Find where the given text appears and provide that cell's center as [X, Y] coordinate. 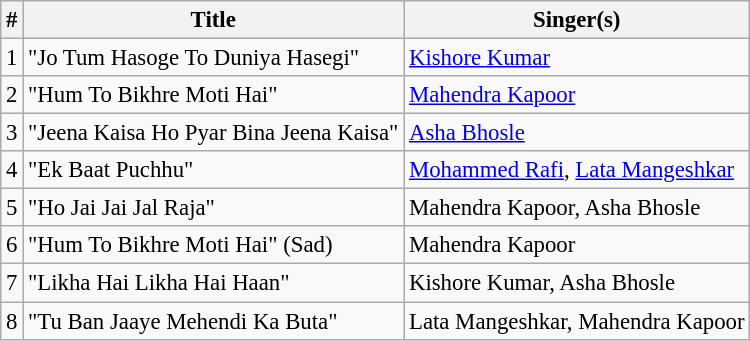
Kishore Kumar, Asha Bhosle [577, 283]
Mahendra Kapoor, Asha Bhosle [577, 208]
2 [12, 95]
Mohammed Rafi, Lata Mangeshkar [577, 170]
7 [12, 283]
Asha Bhosle [577, 133]
6 [12, 245]
"Hum To Bikhre Moti Hai" [214, 95]
5 [12, 208]
Kishore Kumar [577, 58]
8 [12, 321]
"Tu Ban Jaaye Mehendi Ka Buta" [214, 321]
"Ho Jai Jai Jal Raja" [214, 208]
"Jeena Kaisa Ho Pyar Bina Jeena Kaisa" [214, 133]
"Ek Baat Puchhu" [214, 170]
"Likha Hai Likha Hai Haan" [214, 283]
3 [12, 133]
"Jo Tum Hasoge To Duniya Hasegi" [214, 58]
Title [214, 20]
# [12, 20]
Singer(s) [577, 20]
"Hum To Bikhre Moti Hai" (Sad) [214, 245]
1 [12, 58]
Lata Mangeshkar, Mahendra Kapoor [577, 321]
4 [12, 170]
